Capture the cell that displays the provided text and extract its (X, Y) central coordinate. 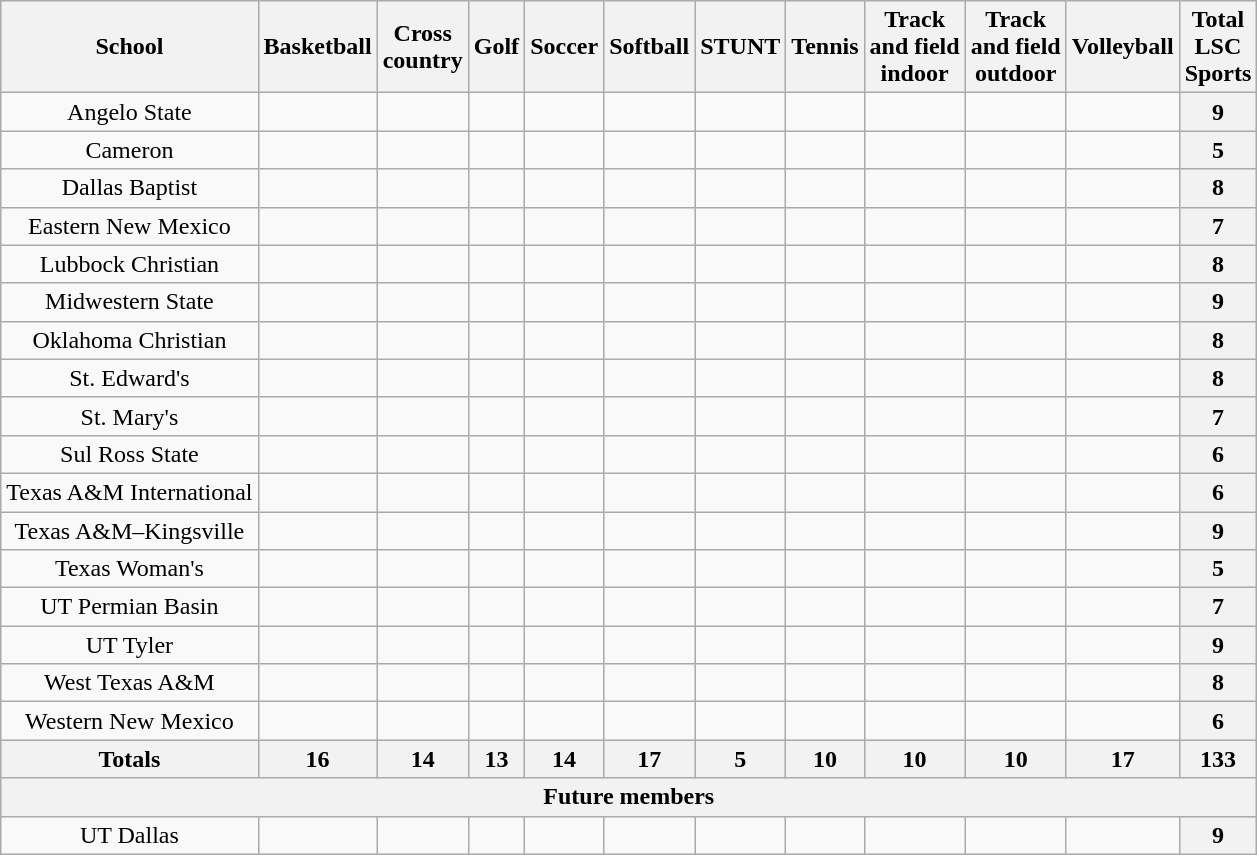
UT Tyler (130, 645)
Eastern New Mexico (130, 226)
Totals (130, 759)
Texas A&M–Kingsville (130, 531)
West Texas A&M (130, 683)
Basketball (318, 47)
Crosscountry (422, 47)
STUNT (740, 47)
Trackand fieldoutdoor (1016, 47)
Lubbock Christian (130, 264)
Golf (496, 47)
UT Dallas (130, 835)
Trackand fieldindoor (914, 47)
TotalLSCSports (1218, 47)
Western New Mexico (130, 721)
Texas Woman's (130, 569)
Volleyball (1122, 47)
Dallas Baptist (130, 188)
Midwestern State (130, 302)
Softball (650, 47)
Texas A&M International (130, 492)
13 (496, 759)
Oklahoma Christian (130, 340)
School (130, 47)
UT Permian Basin (130, 607)
Future members (629, 797)
133 (1218, 759)
Tennis (825, 47)
St. Mary's (130, 416)
Sul Ross State (130, 454)
Soccer (564, 47)
16 (318, 759)
St. Edward's (130, 378)
Angelo State (130, 112)
Cameron (130, 150)
